Detect which cell encompasses the target text, then output its [x, y] center coordinate. 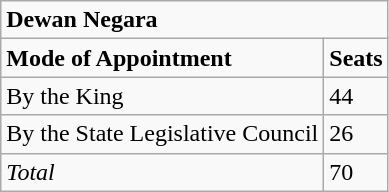
44 [356, 96]
26 [356, 134]
Total [162, 172]
Seats [356, 58]
Dewan Negara [194, 20]
By the State Legislative Council [162, 134]
By the King [162, 96]
Mode of Appointment [162, 58]
70 [356, 172]
